Return the (x, y) coordinate for the center point of the cell that contains the specified text.  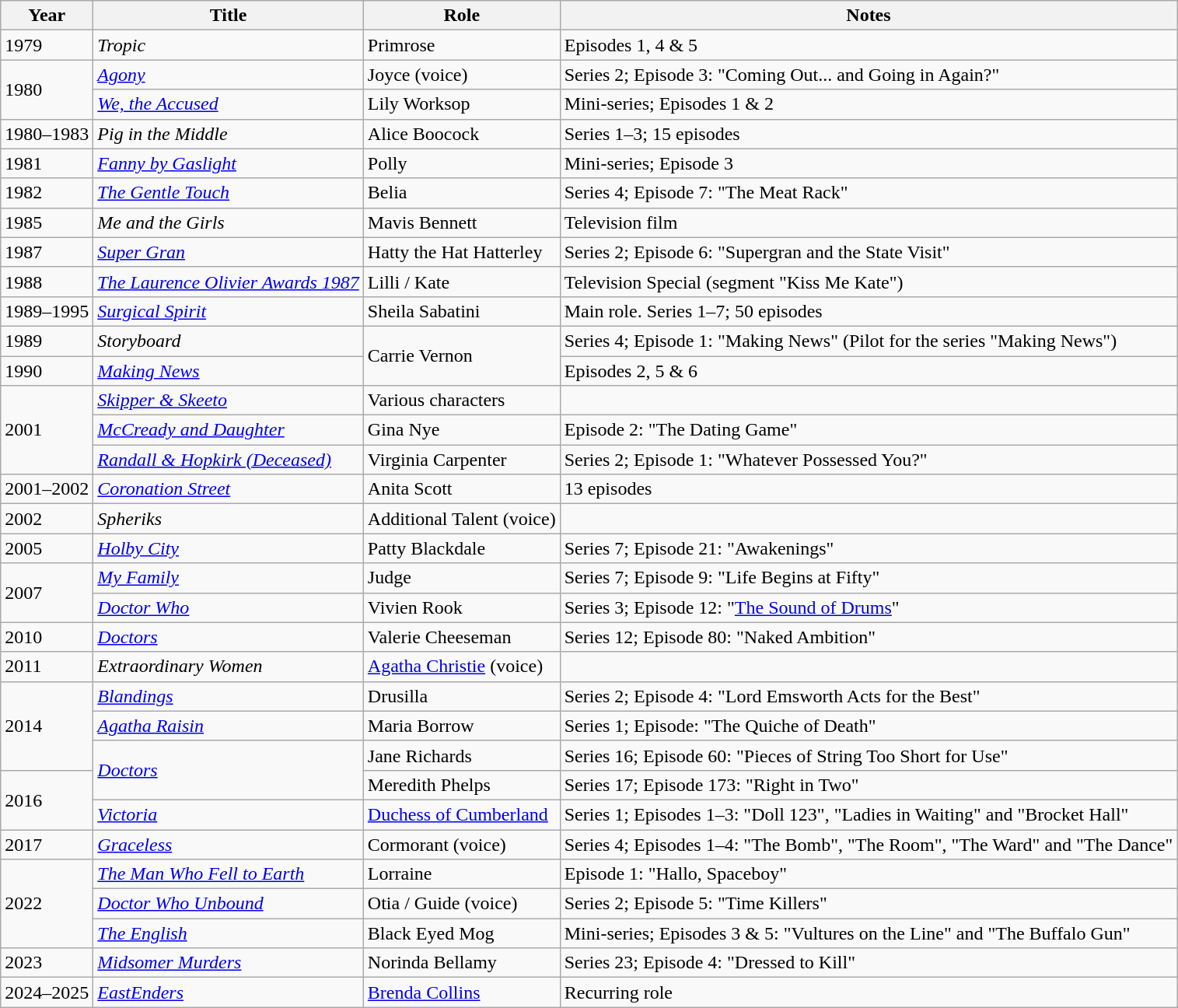
Series 3; Episode 12: "The Sound of Drums" (869, 607)
2011 (47, 667)
Year (47, 16)
Lorraine (462, 874)
Mini-series; Episodes 3 & 5: "Vultures on the Line" and "The Buffalo Gun" (869, 933)
Series 2; Episode 4: "Lord Emsworth Acts for the Best" (869, 696)
Virginia Carpenter (462, 460)
Midsomer Murders (229, 963)
Series 1–3; 15 episodes (869, 134)
Meredith Phelps (462, 785)
Series 1; Episodes 1–3: "Doll 123", "Ladies in Waiting" and "Brocket Hall" (869, 814)
Series 2; Episode 3: "Coming Out... and Going in Again?" (869, 75)
Episodes 1, 4 & 5 (869, 45)
1988 (47, 282)
Recurring role (869, 992)
Episodes 2, 5 & 6 (869, 371)
Super Gran (229, 252)
Cormorant (voice) (462, 844)
2023 (47, 963)
Skipper & Skeeto (229, 401)
Mini-series; Episode 3 (869, 163)
Alice Boocock (462, 134)
1980–1983 (47, 134)
Episode 1: "Hallo, Spaceboy" (869, 874)
Mavis Bennett (462, 222)
Anita Scott (462, 489)
Valerie Cheeseman (462, 637)
1979 (47, 45)
Agatha Raisin (229, 726)
Role (462, 16)
Carrie Vernon (462, 355)
Series 7; Episode 21: "Awakenings" (869, 548)
The Man Who Fell to Earth (229, 874)
2002 (47, 519)
Lily Worksop (462, 104)
Fanny by Gaslight (229, 163)
Judge (462, 578)
Agatha Christie (voice) (462, 667)
2024–2025 (47, 992)
Hatty the Hat Hatterley (462, 252)
2022 (47, 904)
1981 (47, 163)
Sheila Sabatini (462, 311)
Drusilla (462, 696)
Making News (229, 371)
McCready and Daughter (229, 430)
Agony (229, 75)
Patty Blackdale (462, 548)
1982 (47, 193)
Series 16; Episode 60: "Pieces of String Too Short for Use" (869, 755)
Television Special (segment "Kiss Me Kate") (869, 282)
Holby City (229, 548)
Storyboard (229, 341)
Duchess of Cumberland (462, 814)
Episode 2: "The Dating Game" (869, 430)
Series 17; Episode 173: "Right in Two" (869, 785)
Doctor Who Unbound (229, 904)
Doctor Who (229, 607)
Belia (462, 193)
Maria Borrow (462, 726)
Gina Nye (462, 430)
1987 (47, 252)
Series 23; Episode 4: "Dressed to Kill" (869, 963)
Notes (869, 16)
2016 (47, 800)
Series 12; Episode 80: "Naked Ambition" (869, 637)
Blandings (229, 696)
Vivien Rook (462, 607)
Polly (462, 163)
Series 1; Episode: "The Quiche of Death" (869, 726)
1980 (47, 89)
Spheriks (229, 519)
1989 (47, 341)
2017 (47, 844)
Victoria (229, 814)
Randall & Hopkirk (Deceased) (229, 460)
2007 (47, 593)
Black Eyed Mog (462, 933)
Me and the Girls (229, 222)
2001 (47, 430)
My Family (229, 578)
Various characters (462, 401)
Pig in the Middle (229, 134)
1985 (47, 222)
Mini-series; Episodes 1 & 2 (869, 104)
Joyce (voice) (462, 75)
Title (229, 16)
The English (229, 933)
We, the Accused (229, 104)
Main role. Series 1–7; 50 episodes (869, 311)
2005 (47, 548)
Series 2; Episode 5: "Time Killers" (869, 904)
13 episodes (869, 489)
2001–2002 (47, 489)
Series 4; Episode 7: "The Meat Rack" (869, 193)
Lilli / Kate (462, 282)
Television film (869, 222)
The Gentle Touch (229, 193)
2010 (47, 637)
Additional Talent (voice) (462, 519)
The Laurence Olivier Awards 1987 (229, 282)
Graceless (229, 844)
Series 4; Episodes 1–4: "The Bomb", "The Room", "The Ward" and "The Dance" (869, 844)
Jane Richards (462, 755)
Brenda Collins (462, 992)
EastEnders (229, 992)
Series 2; Episode 6: "Supergran and the State Visit" (869, 252)
Series 2; Episode 1: "Whatever Possessed You?" (869, 460)
Series 7; Episode 9: "Life Begins at Fifty" (869, 578)
Coronation Street (229, 489)
1990 (47, 371)
1989–1995 (47, 311)
Primrose (462, 45)
Series 4; Episode 1: "Making News" (Pilot for the series "Making News") (869, 341)
Surgical Spirit (229, 311)
Tropic (229, 45)
Extraordinary Women (229, 667)
Norinda Bellamy (462, 963)
Otia / Guide (voice) (462, 904)
2014 (47, 726)
